Provide the (x, y) coordinate of the cell's center where the given text is located.  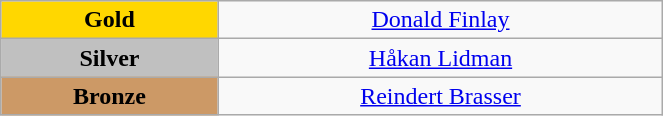
Donald Finlay (440, 20)
Bronze (110, 96)
Gold (110, 20)
Reindert Brasser (440, 96)
Håkan Lidman (440, 58)
Silver (110, 58)
